Capture the cell that displays the provided text and extract its [x, y] central coordinate. 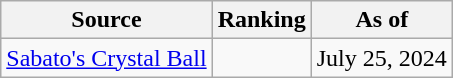
Sabato's Crystal Ball [106, 58]
As of [382, 20]
Source [106, 20]
Ranking [262, 20]
July 25, 2024 [382, 58]
